For the text-containing cell, return its midpoint in [X, Y] coordinate format. 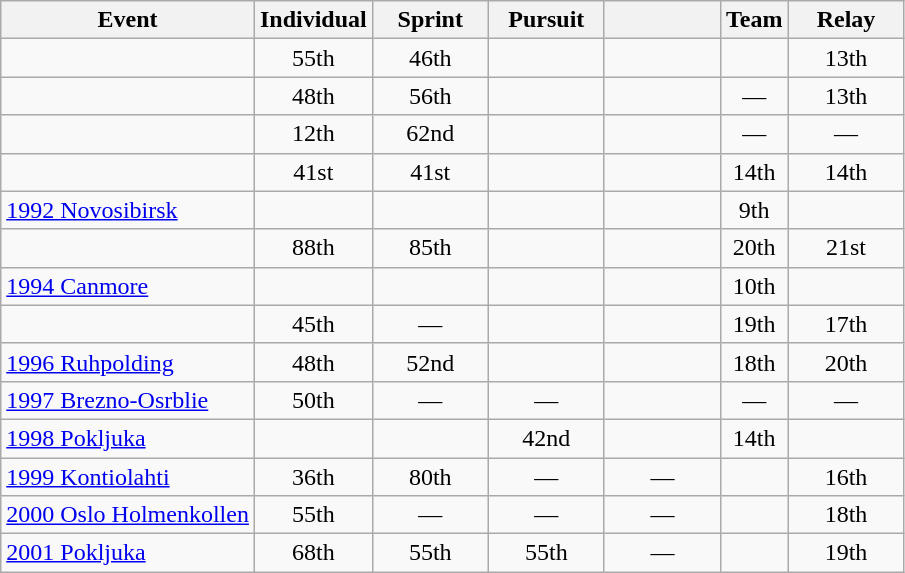
80th [430, 477]
2001 Pokljuka [128, 553]
1999 Kontiolahti [128, 477]
21st [846, 248]
52nd [430, 362]
Team [754, 20]
2000 Oslo Holmenkollen [128, 515]
50th [313, 400]
68th [313, 553]
12th [313, 134]
1998 Pokljuka [128, 438]
45th [313, 324]
46th [430, 58]
1994 Canmore [128, 286]
10th [754, 286]
Event [128, 20]
85th [430, 248]
9th [754, 210]
36th [313, 477]
Relay [846, 20]
1997 Brezno-Osrblie [128, 400]
Pursuit [546, 20]
17th [846, 324]
Sprint [430, 20]
1992 Novosibirsk [128, 210]
56th [430, 96]
16th [846, 477]
62nd [430, 134]
1996 Ruhpolding [128, 362]
88th [313, 248]
42nd [546, 438]
Individual [313, 20]
